Pinpoint the cell where the given text exists, returning its (x, y) midpoint coordinate. 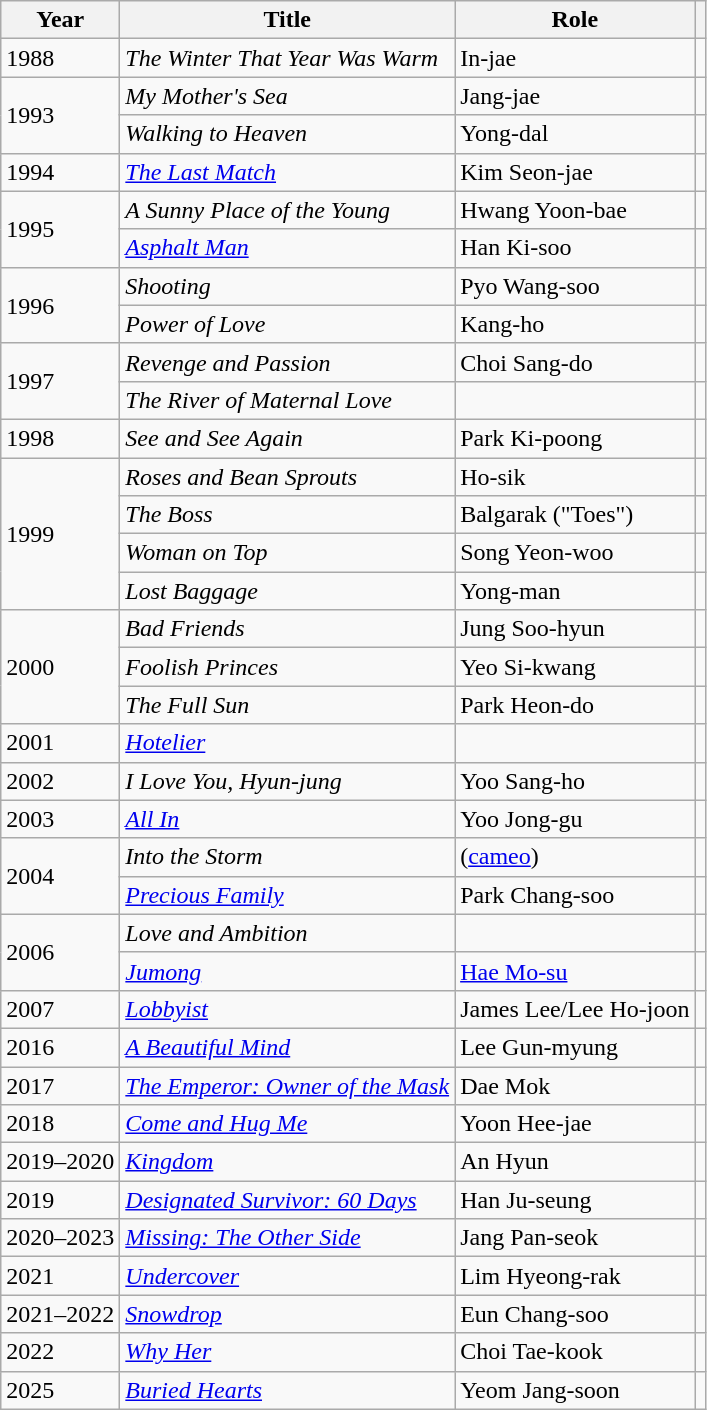
2004 (60, 876)
Jung Soo-hyun (575, 629)
Revenge and Passion (288, 362)
2020–2023 (60, 1238)
See and See Again (288, 438)
Why Her (288, 1352)
The Last Match (288, 172)
A Sunny Place of the Young (288, 210)
Lobbyist (288, 1009)
2025 (60, 1390)
Jumong (288, 971)
1995 (60, 229)
2019 (60, 1200)
1994 (60, 172)
Yoon Hee-jae (575, 1124)
I Love You, Hyun-jung (288, 781)
2021–2022 (60, 1314)
2022 (60, 1352)
Jang-jae (575, 96)
2017 (60, 1085)
In-jae (575, 58)
Choi Sang-do (575, 362)
Kingdom (288, 1162)
1999 (60, 534)
2001 (60, 743)
Choi Tae-kook (575, 1352)
(cameo) (575, 857)
Lost Baggage (288, 591)
Woman on Top (288, 553)
Precious Family (288, 895)
Jang Pan-seok (575, 1238)
1997 (60, 381)
Designated Survivor: 60 Days (288, 1200)
Park Chang-soo (575, 895)
1993 (60, 115)
Song Yeon-woo (575, 553)
Title (288, 20)
Pyo Wang-soo (575, 286)
Ho-sik (575, 477)
Missing: The Other Side (288, 1238)
My Mother's Sea (288, 96)
2007 (60, 1009)
Yoo Jong-gu (575, 819)
Park Heon-do (575, 705)
2000 (60, 667)
Undercover (288, 1276)
2006 (60, 952)
1996 (60, 305)
Roses and Bean Sprouts (288, 477)
Lim Hyeong-rak (575, 1276)
The Full Sun (288, 705)
Yong-man (575, 591)
2018 (60, 1124)
1988 (60, 58)
Yong-dal (575, 134)
Walking to Heaven (288, 134)
Yoo Sang-ho (575, 781)
Han Ju-seung (575, 1200)
2021 (60, 1276)
Buried Hearts (288, 1390)
2002 (60, 781)
Hotelier (288, 743)
Snowdrop (288, 1314)
Yeom Jang-soon (575, 1390)
An Hyun (575, 1162)
A Beautiful Mind (288, 1047)
2016 (60, 1047)
Han Ki-soo (575, 248)
Into the Storm (288, 857)
Balgarak ("Toes") (575, 515)
Bad Friends (288, 629)
Yeo Si-kwang (575, 667)
The Boss (288, 515)
Park Ki-poong (575, 438)
Year (60, 20)
Foolish Princes (288, 667)
Asphalt Man (288, 248)
Come and Hug Me (288, 1124)
Eun Chang-soo (575, 1314)
Love and Ambition (288, 933)
Hae Mo-su (575, 971)
Hwang Yoon-bae (575, 210)
Kim Seon-jae (575, 172)
The Winter That Year Was Warm (288, 58)
James Lee/Lee Ho-joon (575, 1009)
Kang-ho (575, 324)
The Emperor: Owner of the Mask (288, 1085)
1998 (60, 438)
2019–2020 (60, 1162)
Lee Gun-myung (575, 1047)
All In (288, 819)
The River of Maternal Love (288, 400)
Shooting (288, 286)
Role (575, 20)
Power of Love (288, 324)
Dae Mok (575, 1085)
2003 (60, 819)
